Return (x, y) of the center of cell containing provided text 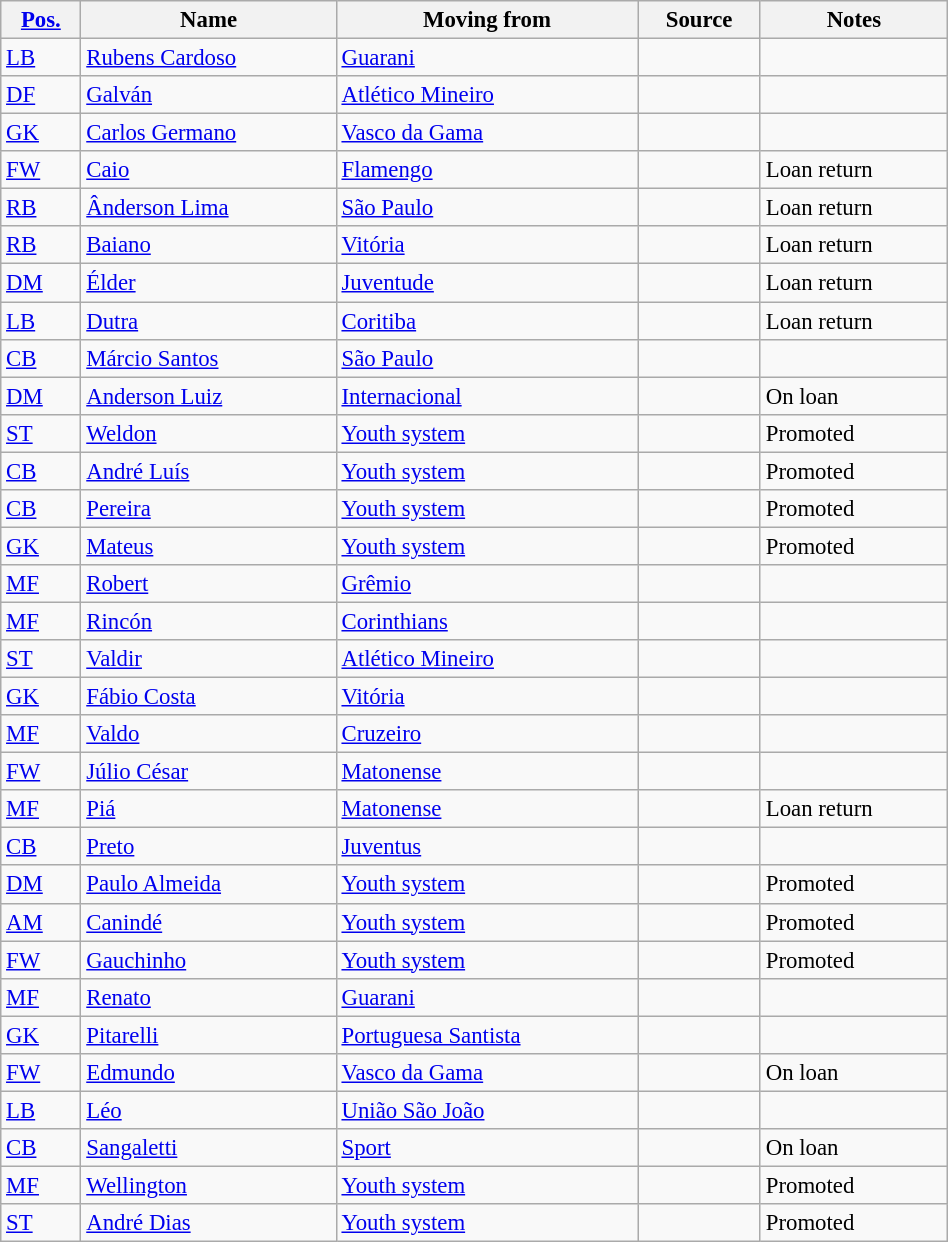
Valdo (208, 734)
Valdir (208, 659)
Internacional (487, 396)
AM (41, 922)
Léo (208, 1110)
Júlio César (208, 772)
Élder (208, 283)
André Luís (208, 471)
Coritiba (487, 321)
Grêmio (487, 584)
Name (208, 20)
Robert (208, 584)
Carlos Germano (208, 133)
Preto (208, 847)
Paulo Almeida (208, 885)
Juventus (487, 847)
Ânderson Lima (208, 208)
Fábio Costa (208, 697)
Sangaletti (208, 1148)
André Dias (208, 1223)
Moving from (487, 20)
DF (41, 95)
Baiano (208, 245)
Renato (208, 997)
Cruzeiro (487, 734)
Pos. (41, 20)
União São João (487, 1110)
Galván (208, 95)
Sport (487, 1148)
Rincón (208, 621)
Gauchinho (208, 960)
Piá (208, 809)
Rubens Cardoso (208, 58)
Wellington (208, 1185)
Notes (854, 20)
Mateus (208, 546)
Source (700, 20)
Corinthians (487, 621)
Weldon (208, 433)
Edmundo (208, 1073)
Canindé (208, 922)
Pitarelli (208, 1035)
Caio (208, 170)
Portuguesa Santista (487, 1035)
Juventude (487, 283)
Flamengo (487, 170)
Pereira (208, 509)
Dutra (208, 321)
Márcio Santos (208, 358)
Anderson Luiz (208, 396)
